Find where the given text appears and provide that cell's center as (x, y) coordinate. 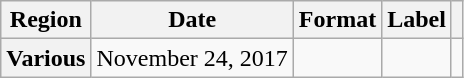
Format (337, 20)
Label (417, 20)
Region (46, 20)
Date (192, 20)
November 24, 2017 (192, 58)
Various (46, 58)
